Return the (X, Y) coordinate for the center point of the cell that contains the specified text.  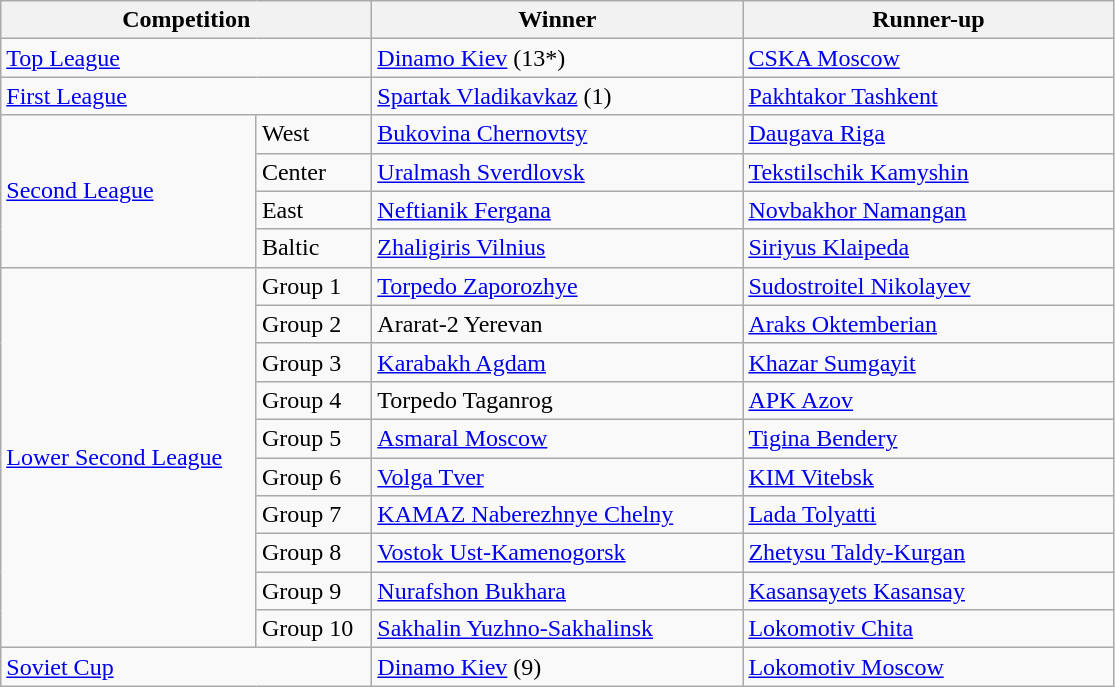
Lower Second League (129, 458)
Baltic (314, 248)
Bukovina Chernovtsy (558, 134)
Araks Oktemberian (928, 324)
APK Azov (928, 400)
Group 8 (314, 553)
Competition (186, 20)
Zhaligiris Vilnius (558, 248)
Soviet Cup (186, 667)
Lokomotiv Moscow (928, 667)
Group 10 (314, 629)
Group 1 (314, 286)
Torpedo Zaporozhye (558, 286)
Runner-up (928, 20)
Uralmash Sverdlovsk (558, 172)
Dinamo Kiev (9) (558, 667)
Sakhalin Yuzhno-Sakhalinsk (558, 629)
Tekstilschik Kamyshin (928, 172)
Karabakh Agdam (558, 362)
Novbakhor Namangan (928, 210)
Volga Tver (558, 477)
Lada Tolyatti (928, 515)
Sudostroitel Nikolayev (928, 286)
Spartak Vladikavkaz (1) (558, 96)
Asmaral Moscow (558, 438)
First League (186, 96)
Top League (186, 58)
Khazar Sumgayit (928, 362)
Group 7 (314, 515)
KIM Vitebsk (928, 477)
Group 2 (314, 324)
Daugava Riga (928, 134)
Torpedo Taganrog (558, 400)
Nurafshon Bukhara (558, 591)
East (314, 210)
Kasansayets Kasansay (928, 591)
Center (314, 172)
Neftianik Fergana (558, 210)
KAMAZ Naberezhnye Chelny (558, 515)
Dinamo Kiev (13*) (558, 58)
Vostok Ust-Kamenogorsk (558, 553)
Group 4 (314, 400)
Second League (129, 191)
CSKA Moscow (928, 58)
Zhetysu Taldy-Kurgan (928, 553)
Pakhtakor Tashkent (928, 96)
Ararat-2 Yerevan (558, 324)
Group 3 (314, 362)
Group 9 (314, 591)
Winner (558, 20)
Tigina Bendery (928, 438)
Group 5 (314, 438)
Siriyus Klaipeda (928, 248)
Group 6 (314, 477)
Lokomotiv Chita (928, 629)
West (314, 134)
